From the cell containing the given text, extract its center point as [X, Y] coordinate. 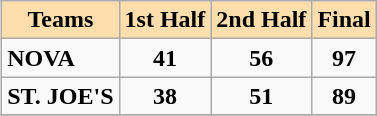
41 [165, 58]
89 [344, 96]
1st Half [165, 20]
2nd Half [262, 20]
Teams [60, 20]
97 [344, 58]
NOVA [60, 58]
Final [344, 20]
56 [262, 58]
38 [165, 96]
ST. JOE'S [60, 96]
51 [262, 96]
